Detect which cell encompasses the target text, then output its (x, y) center coordinate. 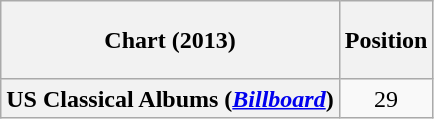
US Classical Albums (Billboard) (170, 98)
Chart (2013) (170, 40)
Position (386, 40)
29 (386, 98)
